Locate the cell with the specified text and output its [x, y] center coordinate. 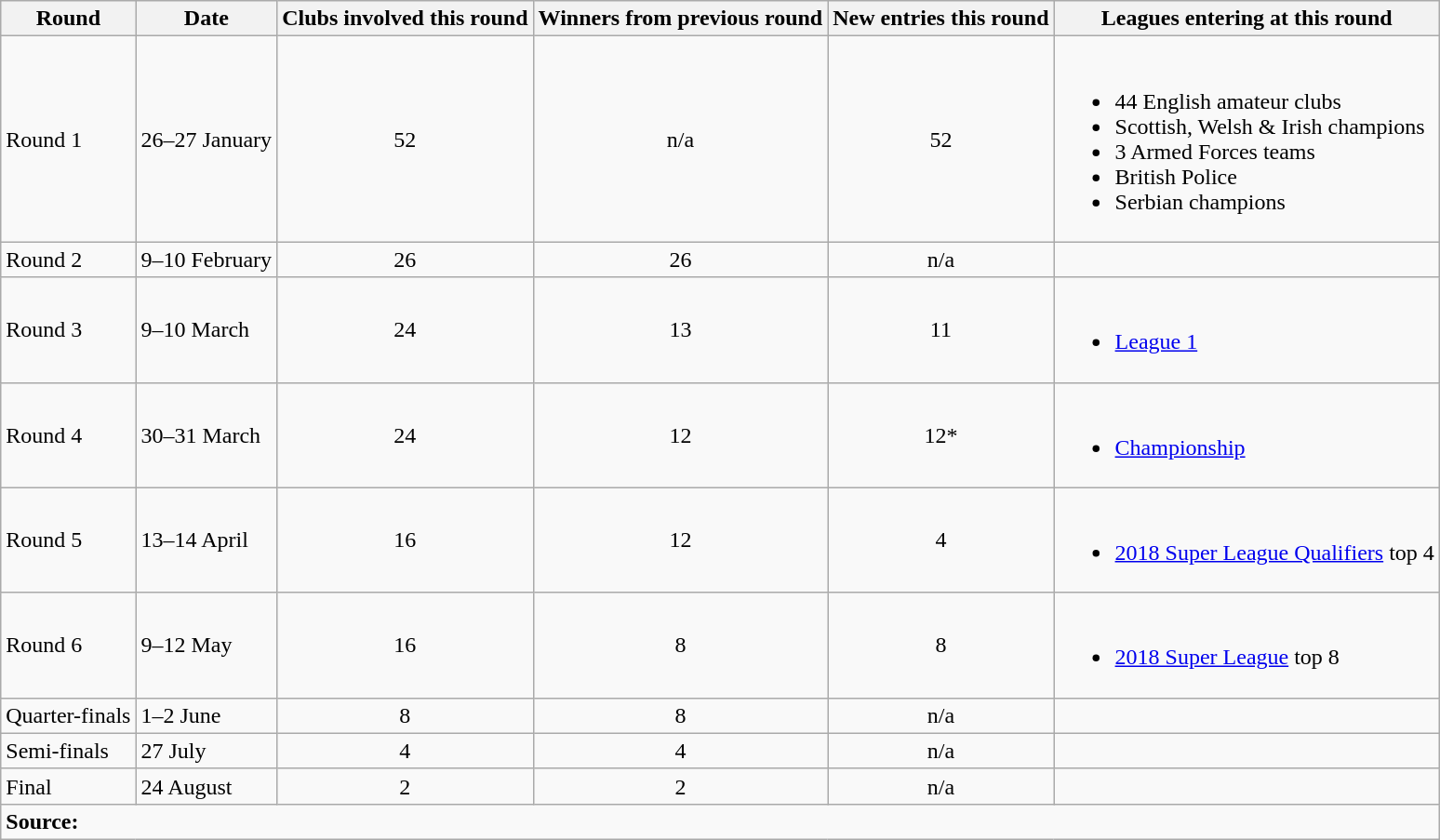
2018 Super League Qualifiers top 4 [1247, 540]
9–10 February [207, 260]
2018 Super League top 8 [1247, 646]
League 1 [1247, 329]
Semi-finals [69, 751]
Final [69, 786]
Round 3 [69, 329]
Winners from previous round [681, 19]
Round 1 [69, 140]
New entries this round [941, 19]
30–31 March [207, 435]
Round 5 [69, 540]
11 [941, 329]
Round 4 [69, 435]
Source: [720, 821]
Leagues entering at this round [1247, 19]
Championship [1247, 435]
Round 2 [69, 260]
12* [941, 435]
Clubs involved this round [406, 19]
13 [681, 329]
13–14 April [207, 540]
Round 6 [69, 646]
24 August [207, 786]
9–12 May [207, 646]
Quarter-finals [69, 715]
Date [207, 19]
44 English amateur clubsScottish, Welsh & Irish champions3 Armed Forces teamsBritish PoliceSerbian champions [1247, 140]
26–27 January [207, 140]
9–10 March [207, 329]
27 July [207, 751]
1–2 June [207, 715]
Round [69, 19]
